Determine the [X, Y] coordinate at the center of the cell enclosing the given text.  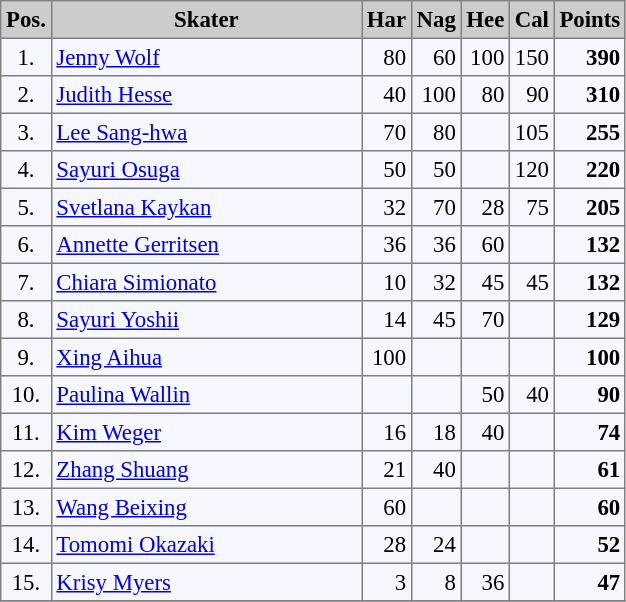
24 [436, 545]
9. [26, 357]
Skater [206, 20]
21 [387, 470]
Cal [532, 20]
52 [590, 545]
Hee [485, 20]
Lee Sang-hwa [206, 132]
8. [26, 320]
7. [26, 282]
150 [532, 57]
2. [26, 95]
18 [436, 432]
3 [387, 582]
10. [26, 395]
Krisy Myers [206, 582]
11. [26, 432]
Paulina Wallin [206, 395]
14 [387, 320]
6. [26, 245]
Sayuri Yoshii [206, 320]
120 [532, 170]
Tomomi Okazaki [206, 545]
13. [26, 507]
Chiara Simionato [206, 282]
Kim Weger [206, 432]
8 [436, 582]
Har [387, 20]
16 [387, 432]
5. [26, 207]
205 [590, 207]
Zhang Shuang [206, 470]
12. [26, 470]
Pos. [26, 20]
4. [26, 170]
14. [26, 545]
Svetlana Kaykan [206, 207]
220 [590, 170]
Jenny Wolf [206, 57]
Sayuri Osuga [206, 170]
61 [590, 470]
Judith Hesse [206, 95]
Xing Aihua [206, 357]
74 [590, 432]
310 [590, 95]
75 [532, 207]
Wang Beixing [206, 507]
10 [387, 282]
1. [26, 57]
Nag [436, 20]
129 [590, 320]
Points [590, 20]
105 [532, 132]
15. [26, 582]
3. [26, 132]
47 [590, 582]
390 [590, 57]
Annette Gerritsen [206, 245]
255 [590, 132]
